Determine the (x, y) coordinate at the center of the cell enclosing the given text.  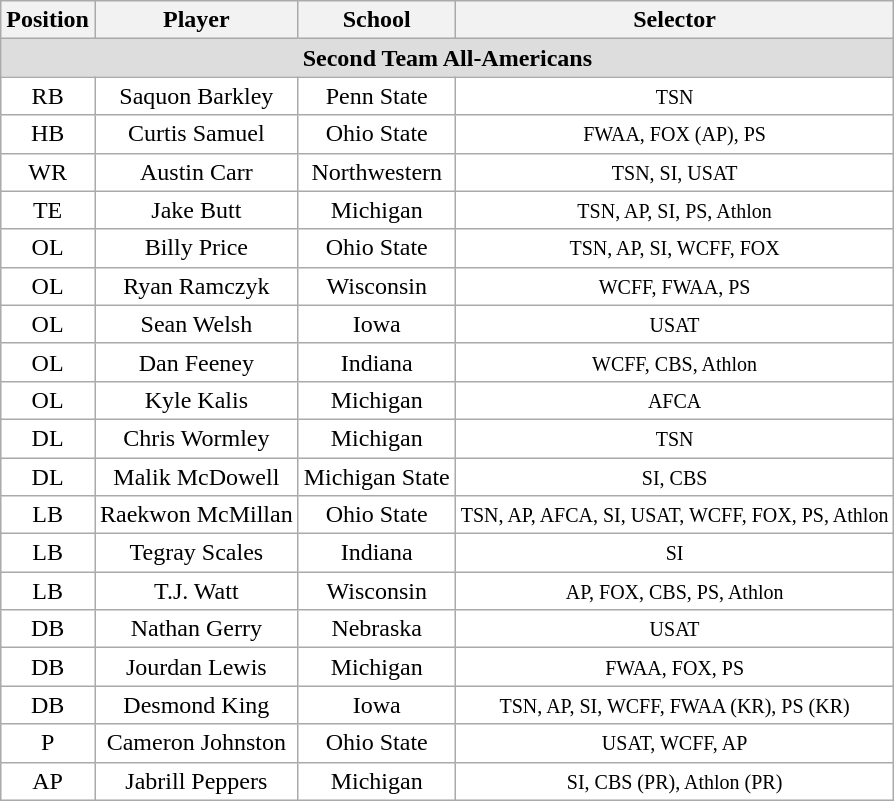
TSN, AP, SI, PS, Athlon (674, 210)
Player (196, 20)
Kyle Kalis (196, 400)
SI, CBS (674, 477)
Malik McDowell (196, 477)
Nathan Gerry (196, 629)
WR (48, 172)
Jake Butt (196, 210)
Michigan State (376, 477)
WCFF, CBS, Athlon (674, 362)
Austin Carr (196, 172)
AFCA (674, 400)
Desmond King (196, 705)
WCFF, FWAA, PS (674, 286)
Nebraska (376, 629)
Sean Welsh (196, 324)
FWAA, FOX, PS (674, 667)
RB (48, 96)
Chris Wormley (196, 438)
Billy Price (196, 248)
Curtis Samuel (196, 134)
TSN, SI, USAT (674, 172)
Ryan Ramczyk (196, 286)
Selector (674, 20)
Jabrill Peppers (196, 781)
SI (674, 553)
School (376, 20)
TE (48, 210)
Jourdan Lewis (196, 667)
Saquon Barkley (196, 96)
AP, FOX, CBS, PS, Athlon (674, 591)
TSN, AP, SI, WCFF, FOX (674, 248)
Position (48, 20)
AP (48, 781)
P (48, 743)
Northwestern (376, 172)
Second Team All-Americans (448, 58)
Tegray Scales (196, 553)
T.J. Watt (196, 591)
Raekwon McMillan (196, 515)
TSN, AP, AFCA, SI, USAT, WCFF, FOX, PS, Athlon (674, 515)
SI, CBS (PR), Athlon (PR) (674, 781)
Penn State (376, 96)
Cameron Johnston (196, 743)
USAT, WCFF, AP (674, 743)
TSN, AP, SI, WCFF, FWAA (KR), PS (KR) (674, 705)
FWAA, FOX (AP), PS (674, 134)
Dan Feeney (196, 362)
HB (48, 134)
